Find where the given text appears and provide that cell's center as (X, Y) coordinate. 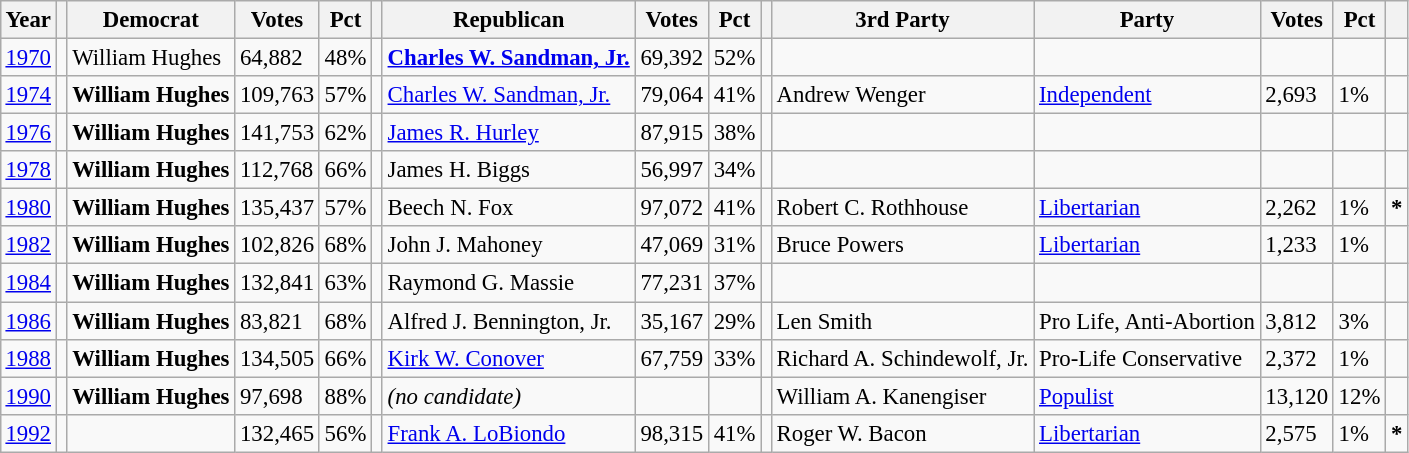
Kirk W. Conover (508, 358)
Year (28, 20)
(no candidate) (508, 396)
1984 (28, 283)
1982 (28, 245)
James R. Hurley (508, 133)
1990 (28, 396)
64,882 (278, 57)
132,841 (278, 283)
Populist (1147, 396)
3rd Party (902, 20)
Alfred J. Bennington, Jr. (508, 321)
Beech N. Fox (508, 208)
135,437 (278, 208)
102,826 (278, 245)
William A. Kanengiser (902, 396)
Pro Life, Anti-Abortion (1147, 321)
1978 (28, 170)
56,997 (672, 170)
Pro-Life Conservative (1147, 358)
2,693 (1296, 95)
69,392 (672, 57)
Frank A. LoBiondo (508, 433)
Bruce Powers (902, 245)
Andrew Wenger (902, 95)
2,262 (1296, 208)
77,231 (672, 283)
34% (734, 170)
48% (345, 57)
Roger W. Bacon (902, 433)
Richard A. Schindewolf, Jr. (902, 358)
132,465 (278, 433)
87,915 (672, 133)
67,759 (672, 358)
1980 (28, 208)
3% (1359, 321)
112,768 (278, 170)
31% (734, 245)
35,167 (672, 321)
Republican (508, 20)
Len Smith (902, 321)
Independent (1147, 95)
2,372 (1296, 358)
97,072 (672, 208)
2,575 (1296, 433)
109,763 (278, 95)
Robert C. Rothhouse (902, 208)
1988 (28, 358)
98,315 (672, 433)
52% (734, 57)
Raymond G. Massie (508, 283)
97,698 (278, 396)
29% (734, 321)
56% (345, 433)
1974 (28, 95)
Party (1147, 20)
37% (734, 283)
1992 (28, 433)
1,233 (1296, 245)
3,812 (1296, 321)
13,120 (1296, 396)
47,069 (672, 245)
1970 (28, 57)
12% (1359, 396)
83,821 (278, 321)
33% (734, 358)
John J. Mahoney (508, 245)
1986 (28, 321)
88% (345, 396)
62% (345, 133)
79,064 (672, 95)
38% (734, 133)
Democrat (151, 20)
James H. Biggs (508, 170)
1976 (28, 133)
134,505 (278, 358)
63% (345, 283)
141,753 (278, 133)
